Detect which cell encompasses the target text, then output its [X, Y] center coordinate. 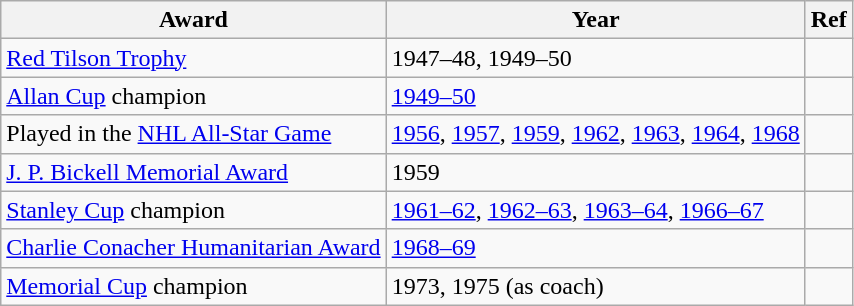
Ref [828, 20]
1973, 1975 (as coach) [596, 286]
Charlie Conacher Humanitarian Award [194, 248]
Allan Cup champion [194, 96]
Stanley Cup champion [194, 210]
Award [194, 20]
1959 [596, 172]
1949–50 [596, 96]
Year [596, 20]
1956, 1957, 1959, 1962, 1963, 1964, 1968 [596, 134]
1947–48, 1949–50 [596, 58]
Memorial Cup champion [194, 286]
Red Tilson Trophy [194, 58]
1968–69 [596, 248]
Played in the NHL All-Star Game [194, 134]
1961–62, 1962–63, 1963–64, 1966–67 [596, 210]
J. P. Bickell Memorial Award [194, 172]
